Return (x, y) of the center of cell containing provided text 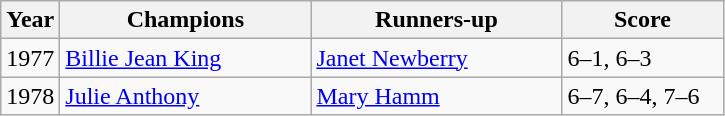
Janet Newberry (436, 58)
1977 (30, 58)
Year (30, 20)
1978 (30, 96)
Julie Anthony (186, 96)
Score (642, 20)
6–1, 6–3 (642, 58)
Champions (186, 20)
Mary Hamm (436, 96)
Billie Jean King (186, 58)
Runners-up (436, 20)
6–7, 6–4, 7–6 (642, 96)
